Scan for the cell matching the given text and deliver its (X, Y) coordinate at center. 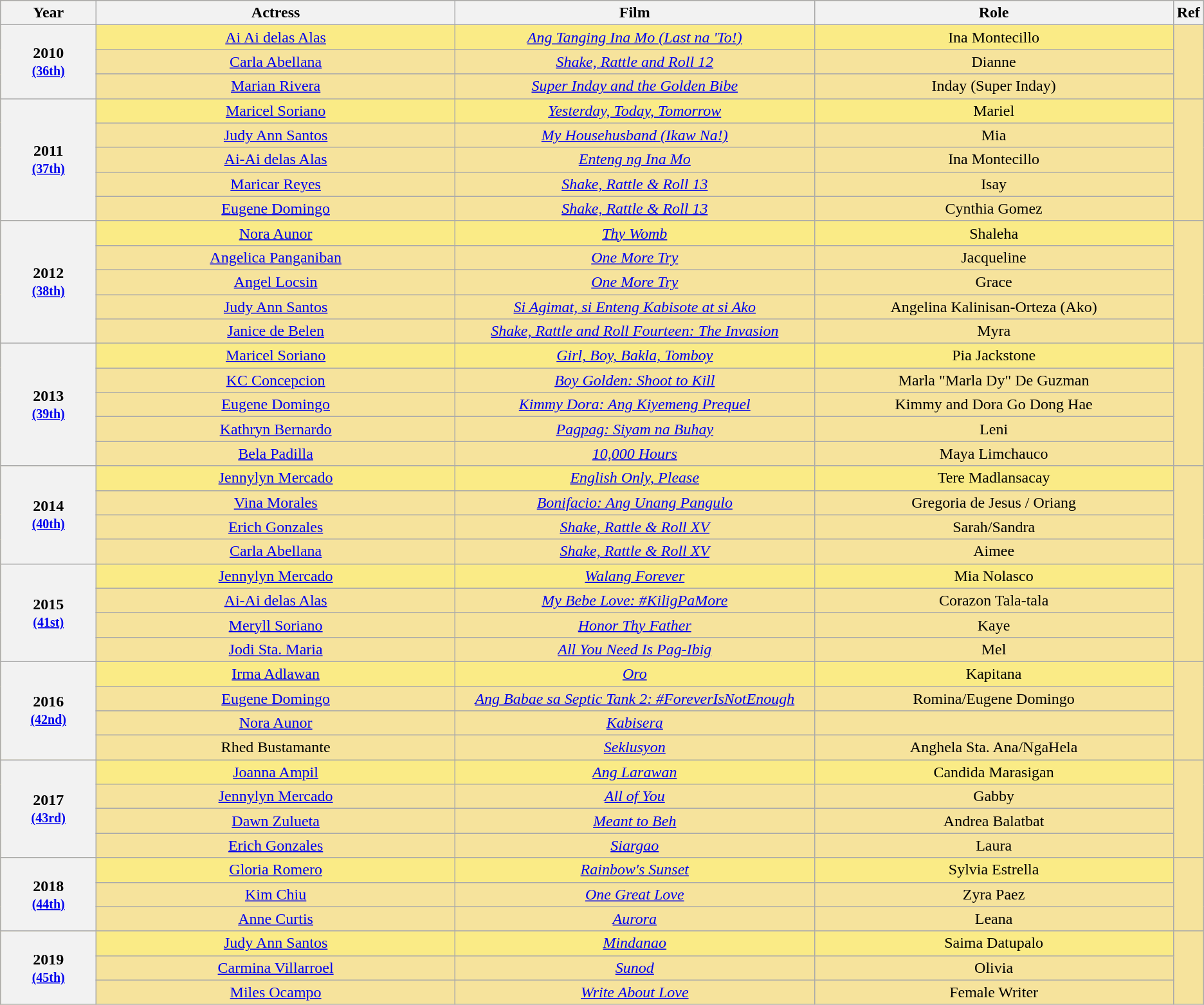
Year (49, 13)
Ref (1189, 13)
2018 (44th) (49, 894)
Laura (994, 845)
Anne Curtis (276, 919)
Saima Datupalo (994, 943)
Aimee (994, 551)
Inday (Super Inday) (994, 86)
All You Need Is Pag-Ibig (635, 649)
2014 (40th) (49, 515)
My Bebe Love: #KiligPaMore (635, 600)
2019 (45th) (49, 968)
Dawn Zulueta (276, 821)
Cynthia Gomez (994, 208)
Kaye (994, 625)
Write About Love (635, 992)
Anghela Sta. Ana/NgaHela (994, 748)
Joanna Ampil (276, 772)
Shaleha (994, 233)
Miles Ocampo (276, 992)
Mia (994, 135)
Mia Nolasco (994, 576)
Yesterday, Today, Tomorrow (635, 111)
Maya Limchauco (994, 454)
All of You (635, 797)
Sarah/Sandra (994, 527)
Meryll Soriano (276, 625)
Actress (276, 13)
2016 (42nd) (49, 710)
Ang Larawan (635, 772)
Bonifacio: Ang Unang Pangulo (635, 502)
2011 (37th) (49, 160)
Girl, Boy, Bakla, Tomboy (635, 356)
2017 (43rd) (49, 809)
Meant to Beh (635, 821)
Olivia (994, 968)
Shake, Rattle and Roll Fourteen: The Invasion (635, 331)
Isay (994, 184)
Pia Jackstone (994, 356)
Maricar Reyes (276, 184)
Siargao (635, 845)
Ang Tanging Ina Mo (Last na 'To!) (635, 37)
Seklusyon (635, 748)
Si Agimat, si Enteng Kabisote at si Ako (635, 307)
Dianne (994, 62)
Candida Marasigan (994, 772)
Shake, Rattle and Roll 12 (635, 62)
Honor Thy Father (635, 625)
English Only, Please (635, 478)
2010 (36th) (49, 62)
Boy Golden: Shoot to Kill (635, 380)
Marian Rivera (276, 86)
Kim Chiu (276, 894)
Angel Locsin (276, 282)
Aurora (635, 919)
Gloria Romero (276, 870)
Sylvia Estrella (994, 870)
Super Inday and the Golden Bibe (635, 86)
Corazon Tala-tala (994, 600)
Ang Babae sa Septic Tank 2: #ForeverIsNotEnough (635, 698)
Mel (994, 649)
Grace (994, 282)
Kimmy Dora: Ang Kiyemeng Prequel (635, 405)
Bela Padilla (276, 454)
Gregoria de Jesus / Oriang (994, 502)
Walang Forever (635, 576)
Angelica Panganiban (276, 257)
Jacqueline (994, 257)
Film (635, 13)
My Househusband (Ikaw Na!) (635, 135)
Leana (994, 919)
Angelina Kalinisan-Orteza (Ako) (994, 307)
Oro (635, 674)
Ai Ai delas Alas (276, 37)
10,000 Hours (635, 454)
Marla "Marla Dy" De Guzman (994, 380)
Kapitana (994, 674)
Zyra Paez (994, 894)
Vina Morales (276, 502)
Tere Madlansacay (994, 478)
Kathryn Bernardo (276, 429)
Pagpag: Siyam na Buhay (635, 429)
Carmina Villarroel (276, 968)
Kimmy and Dora Go Dong Hae (994, 405)
Mindanao (635, 943)
KC Concepcion (276, 380)
Rainbow's Sunset (635, 870)
Gabby (994, 797)
Role (994, 13)
Mariel (994, 111)
2015 (41st) (49, 613)
Romina/Eugene Domingo (994, 698)
Female Writer (994, 992)
Irma Adlawan (276, 674)
One Great Love (635, 894)
Rhed Bustamante (276, 748)
Janice de Belen (276, 331)
Kabisera (635, 723)
Enteng ng Ina Mo (635, 160)
Jodi Sta. Maria (276, 649)
Sunod (635, 968)
Andrea Balatbat (994, 821)
2013 (39th) (49, 405)
Thy Womb (635, 233)
Leni (994, 429)
2012 (38th) (49, 282)
Myra (994, 331)
